Detect which cell encompasses the target text, then output its (X, Y) center coordinate. 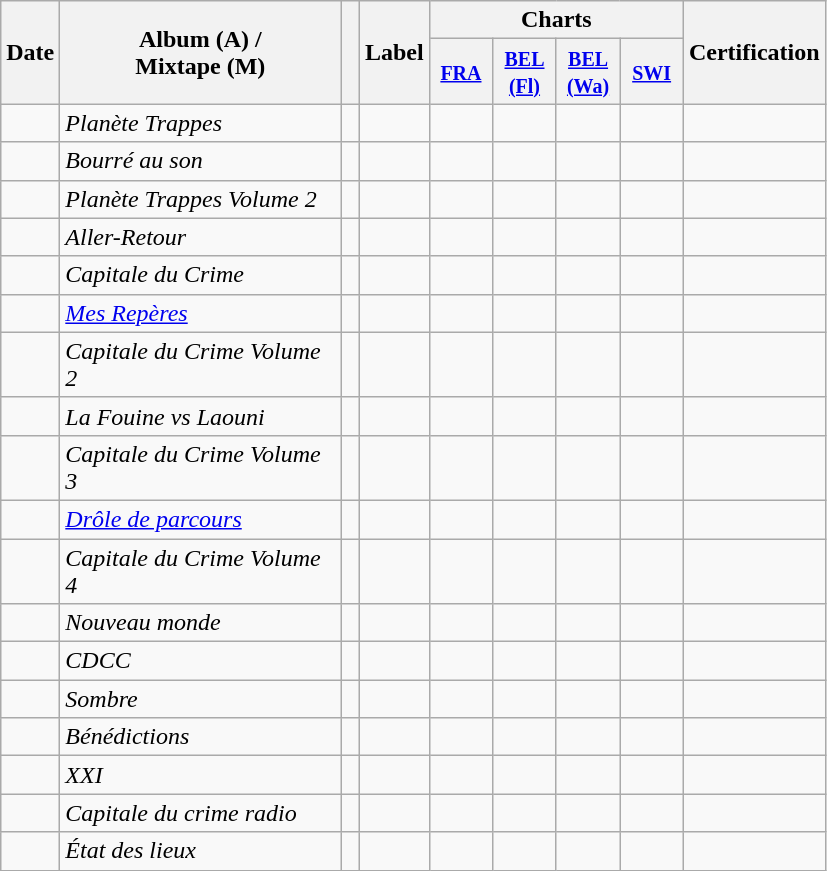
XXI (200, 775)
Planète Trappes Volume 2 (200, 199)
Drôle de parcours (200, 519)
Capitale du Crime (200, 275)
CDCC (200, 661)
Label (394, 52)
SWI (652, 72)
Mes Repères (200, 313)
Capitale du Crime Volume 2 (200, 364)
Album (A) / Mixtape (M) (200, 52)
Capitale du Crime Volume 3 (200, 468)
FRA (461, 72)
Certification (754, 52)
Sombre (200, 699)
BEL (Wa) (588, 72)
La Fouine vs Laouni (200, 416)
Date (30, 52)
BEL (Fl) (525, 72)
Aller-Retour (200, 237)
Bénédictions (200, 737)
Capitale du crime radio (200, 813)
Capitale du Crime Volume 4 (200, 570)
Charts (556, 20)
Nouveau monde (200, 623)
État des lieux (200, 851)
Planète Trappes (200, 123)
Bourré au son (200, 161)
